From the cell containing the given text, extract its center point as [x, y] coordinate. 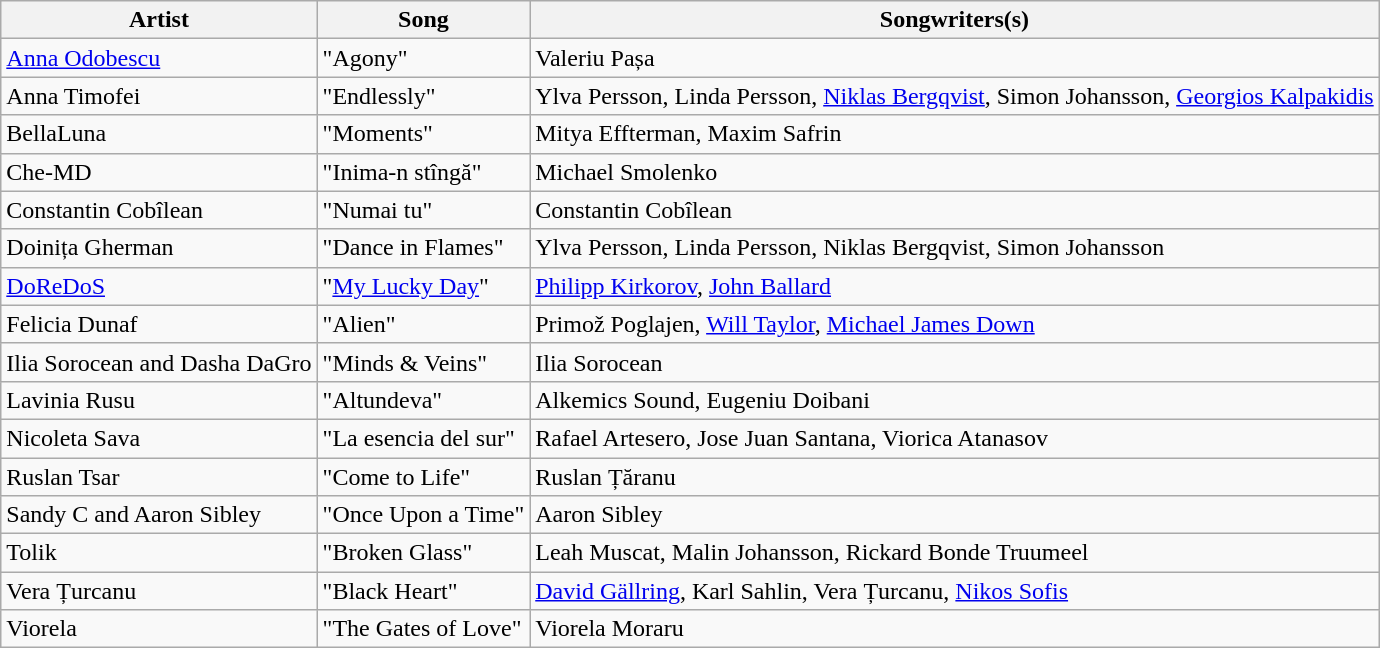
Ruslan Tsar [159, 477]
Nicoleta Sava [159, 438]
Songwriters(s) [954, 20]
"Endlessly" [424, 96]
"Broken Glass" [424, 553]
Primož Poglajen, Will Taylor, Michael James Down [954, 324]
Alkemics Sound, Eugeniu Doibani [954, 400]
"Altundeva" [424, 400]
Ilia Sorocean [954, 362]
"My Lucky Day" [424, 286]
Valeriu Pașa [954, 58]
David Gällring, Karl Sahlin, Vera Țurcanu, Nikos Sofis [954, 591]
Anna Timofei [159, 96]
Vera Țurcanu [159, 591]
Philipp Kirkorov, John Ballard [954, 286]
"Inima-n stîngă" [424, 172]
Ylva Persson, Linda Persson, Niklas Bergqvist, Simon Johansson, Georgios Kalpakidis [954, 96]
Leah Muscat, Malin Johansson, Rickard Bonde Truumeel [954, 553]
Che-MD [159, 172]
"Once Upon a Time" [424, 515]
"Agony" [424, 58]
Viorela [159, 629]
"Black Heart" [424, 591]
"Alien" [424, 324]
Artist [159, 20]
"Moments" [424, 134]
"La esencia del sur" [424, 438]
"Dance in Flames" [424, 248]
Mitya Effterman, Maxim Safrin [954, 134]
Ilia Sorocean and Dasha DaGro [159, 362]
Viorela Moraru [954, 629]
Felicia Dunaf [159, 324]
Lavinia Rusu [159, 400]
DoReDoS [159, 286]
Michael Smolenko [954, 172]
Aaron Sibley [954, 515]
Ylva Persson, Linda Persson, Niklas Bergqvist, Simon Johansson [954, 248]
Anna Odobescu [159, 58]
Ruslan Țăranu [954, 477]
"Numai tu" [424, 210]
Song [424, 20]
BellaLuna [159, 134]
"Minds & Veins" [424, 362]
Sandy C and Aaron Sibley [159, 515]
"The Gates of Love" [424, 629]
Rafael Artesero, Jose Juan Santana, Viorica Atanasov [954, 438]
Tolik [159, 553]
"Come to Life" [424, 477]
Doinița Gherman [159, 248]
